Output the (x, y) coordinate of the center of the cell containing the given text.  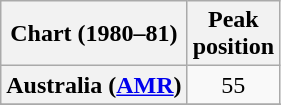
Australia (AMR) (94, 85)
Peakposition (233, 34)
55 (233, 85)
Chart (1980–81) (94, 34)
